Return the (X, Y) coordinate for the center point of the cell that contains the specified text.  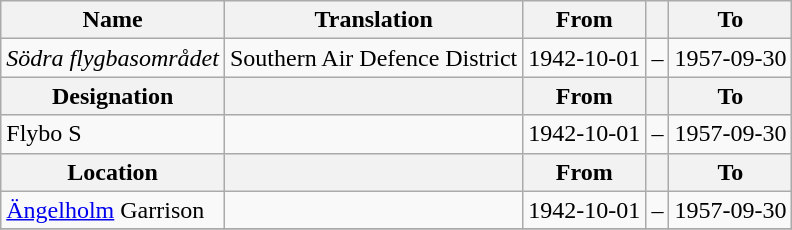
Designation (113, 96)
Södra flygbasområdet (113, 58)
Flybo S (113, 134)
Name (113, 20)
Translation (373, 20)
Location (113, 172)
Ängelholm Garrison (113, 210)
Southern Air Defence District (373, 58)
